Scan for the cell matching the given text and deliver its (x, y) coordinate at center. 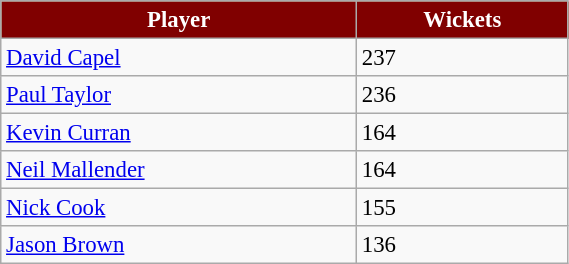
136 (463, 245)
155 (463, 208)
Jason Brown (179, 245)
Kevin Curran (179, 133)
Wickets (463, 20)
David Capel (179, 58)
236 (463, 95)
237 (463, 58)
Player (179, 20)
Paul Taylor (179, 95)
Nick Cook (179, 208)
Neil Mallender (179, 170)
